Return [X, Y] of the center of cell containing provided text 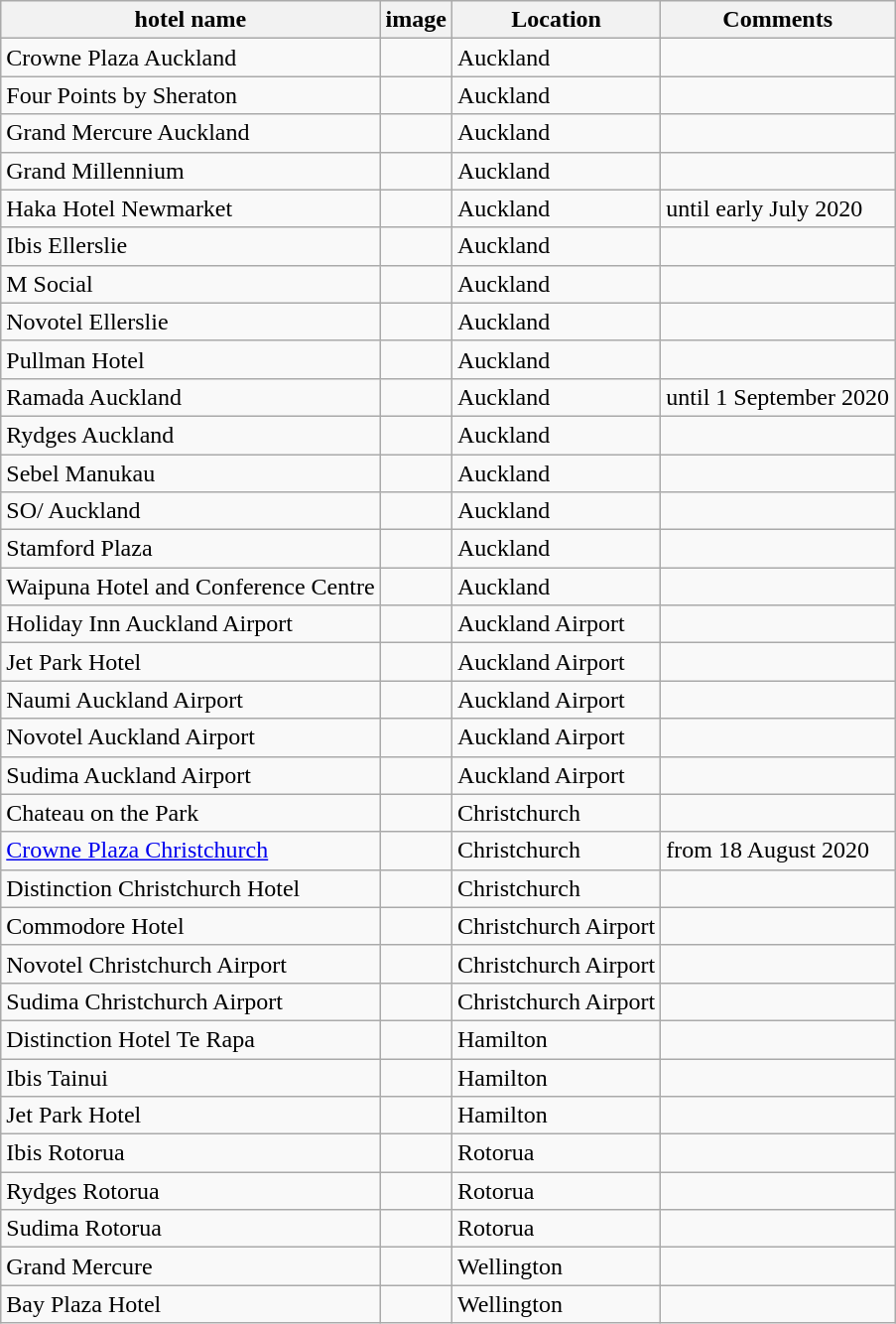
from 18 August 2020 [778, 851]
M Social [191, 284]
Ibis Tainui [191, 1077]
Novotel Auckland Airport [191, 737]
Ibis Rotorua [191, 1153]
Location [556, 20]
Pullman Hotel [191, 359]
Rydges Auckland [191, 435]
Sudima Rotorua [191, 1229]
Chateau on the Park [191, 813]
Grand Millennium [191, 171]
Crowne Plaza Christchurch [191, 851]
Rydges Rotorua [191, 1191]
Sudima Auckland Airport [191, 775]
Commodore Hotel [191, 926]
until 1 September 2020 [778, 397]
Four Points by Sheraton [191, 95]
Holiday Inn Auckland Airport [191, 624]
hotel name [191, 20]
Waipuna Hotel and Conference Centre [191, 587]
Haka Hotel Newmarket [191, 208]
Grand Mercure [191, 1266]
Sebel Manukau [191, 473]
Crowne Plaza Auckland [191, 58]
Distinction Hotel Te Rapa [191, 1039]
SO/ Auckland [191, 511]
Novotel Ellerslie [191, 322]
Distinction Christchurch Hotel [191, 888]
Novotel Christchurch Airport [191, 964]
image [416, 20]
until early July 2020 [778, 208]
Stamford Plaza [191, 549]
Naumi Auckland Airport [191, 700]
Sudima Christchurch Airport [191, 1001]
Ibis Ellerslie [191, 246]
Ramada Auckland [191, 397]
Comments [778, 20]
Bay Plaza Hotel [191, 1304]
Grand Mercure Auckland [191, 133]
